Extract the [X, Y] coordinate from the center of the cell holding the provided text.  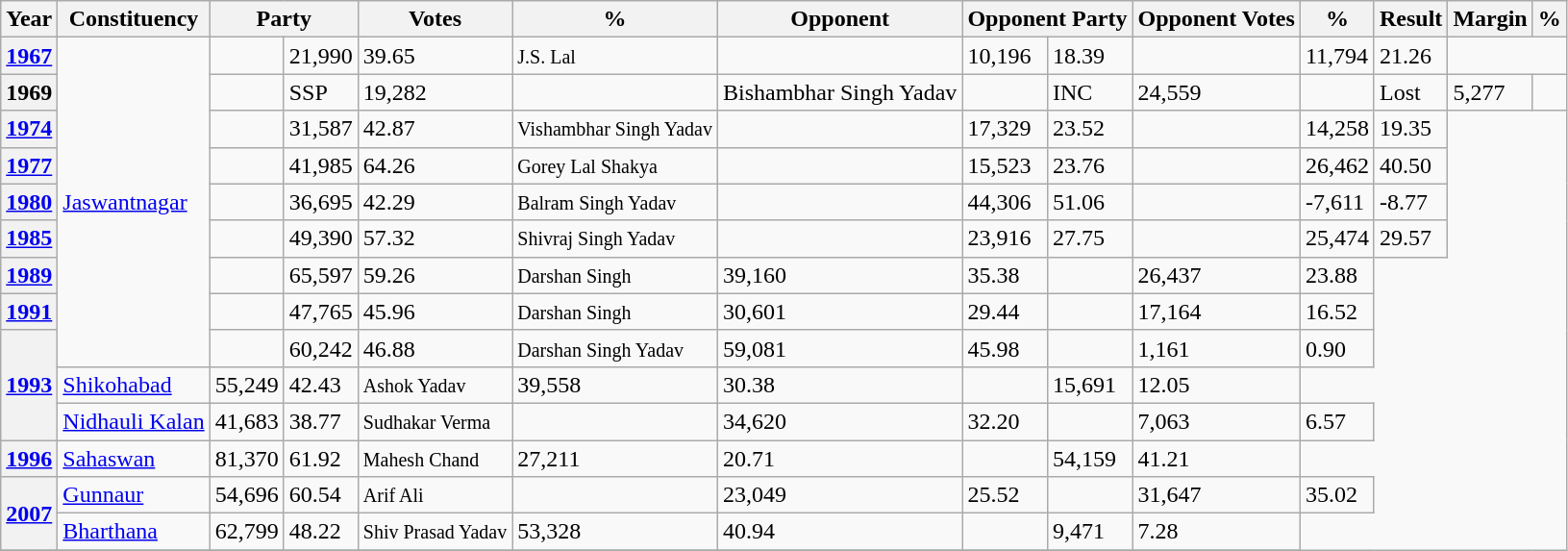
Darshan Singh Yadav [615, 348]
Constituency [134, 19]
21.26 [1410, 56]
62,799 [246, 532]
53,328 [615, 532]
5,277 [1490, 92]
38.77 [321, 421]
42.87 [435, 129]
19.35 [1410, 129]
2007 [29, 513]
57.32 [435, 238]
15,691 [1090, 385]
1993 [29, 385]
16.52 [1336, 312]
48.22 [321, 532]
27,211 [615, 459]
26,462 [1336, 165]
Votes [435, 19]
32.20 [1006, 421]
24,559 [1216, 92]
Party [284, 19]
64.26 [435, 165]
J.S. Lal [615, 56]
41.21 [1216, 459]
Shivraj Singh Yadav [615, 238]
25.52 [1006, 495]
Arif Ali [435, 495]
SSP [321, 92]
42.29 [435, 202]
81,370 [246, 459]
59,081 [839, 348]
39.65 [435, 56]
11,794 [1336, 56]
60,242 [321, 348]
Opponent Party [1048, 19]
47,765 [321, 312]
Bharthana [134, 532]
6.57 [1336, 421]
41,985 [321, 165]
Sahaswan [134, 459]
Lost [1410, 92]
Shiv Prasad Yadav [435, 532]
39,160 [839, 275]
42.43 [321, 385]
44,306 [1006, 202]
Jaswantnagar [134, 202]
17,164 [1216, 312]
20.71 [839, 459]
40.94 [839, 532]
18.39 [1090, 56]
1989 [29, 275]
Nidhauli Kalan [134, 421]
1969 [29, 92]
39,558 [615, 385]
25,474 [1336, 238]
Gunnaur [134, 495]
41,683 [246, 421]
Mahesh Chand [435, 459]
59.26 [435, 275]
55,249 [246, 385]
29.57 [1410, 238]
Year [29, 19]
Gorey Lal Shakya [615, 165]
35.02 [1336, 495]
Shikohabad [134, 385]
49,390 [321, 238]
0.90 [1336, 348]
54,696 [246, 495]
Balram Singh Yadav [615, 202]
1996 [29, 459]
10,196 [1006, 56]
-8.77 [1410, 202]
27.75 [1090, 238]
45.96 [435, 312]
23,049 [839, 495]
Opponent Votes [1216, 19]
26,437 [1216, 275]
Bishambhar Singh Yadav [839, 92]
21,990 [321, 56]
65,597 [321, 275]
45.98 [1006, 348]
31,647 [1216, 495]
7,063 [1216, 421]
9,471 [1090, 532]
Margin [1490, 19]
Vishambhar Singh Yadav [615, 129]
1985 [29, 238]
61.92 [321, 459]
23.76 [1090, 165]
17,329 [1006, 129]
1991 [29, 312]
40.50 [1410, 165]
Ashok Yadav [435, 385]
30.38 [839, 385]
7.28 [1216, 532]
Sudhakar Verma [435, 421]
23,916 [1006, 238]
Result [1410, 19]
54,159 [1090, 459]
1974 [29, 129]
-7,611 [1336, 202]
INC [1090, 92]
29.44 [1006, 312]
15,523 [1006, 165]
1980 [29, 202]
36,695 [321, 202]
1967 [29, 56]
31,587 [321, 129]
34,620 [839, 421]
19,282 [435, 92]
23.52 [1090, 129]
12.05 [1216, 385]
60.54 [321, 495]
35.38 [1006, 275]
1977 [29, 165]
51.06 [1090, 202]
30,601 [839, 312]
Opponent [839, 19]
46.88 [435, 348]
1,161 [1216, 348]
23.88 [1336, 275]
14,258 [1336, 129]
